Extract the (X, Y) coordinate from the center of the cell holding the provided text.  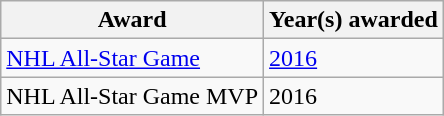
Year(s) awarded (354, 20)
NHL All-Star Game MVP (132, 96)
NHL All-Star Game (132, 58)
Award (132, 20)
